Detect which cell encompasses the target text, then output its [x, y] center coordinate. 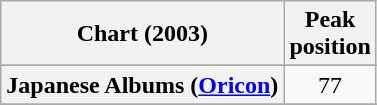
77 [330, 85]
Chart (2003) [142, 34]
Peakposition [330, 34]
Japanese Albums (Oricon) [142, 85]
